Identify which cell holds the provided text, then report its (X, Y) central coordinate. 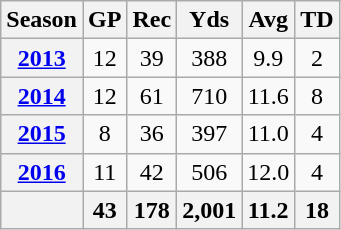
178 (152, 210)
2015 (42, 134)
710 (210, 96)
397 (210, 134)
61 (152, 96)
Yds (210, 20)
Rec (152, 20)
11.2 (268, 210)
2,001 (210, 210)
506 (210, 172)
388 (210, 58)
GP (104, 20)
39 (152, 58)
11 (104, 172)
43 (104, 210)
2014 (42, 96)
42 (152, 172)
11.0 (268, 134)
2016 (42, 172)
11.6 (268, 96)
18 (317, 210)
Season (42, 20)
36 (152, 134)
2013 (42, 58)
9.9 (268, 58)
Avg (268, 20)
12.0 (268, 172)
TD (317, 20)
2 (317, 58)
